Return the (x, y) coordinate for the center point of the cell that contains the specified text.  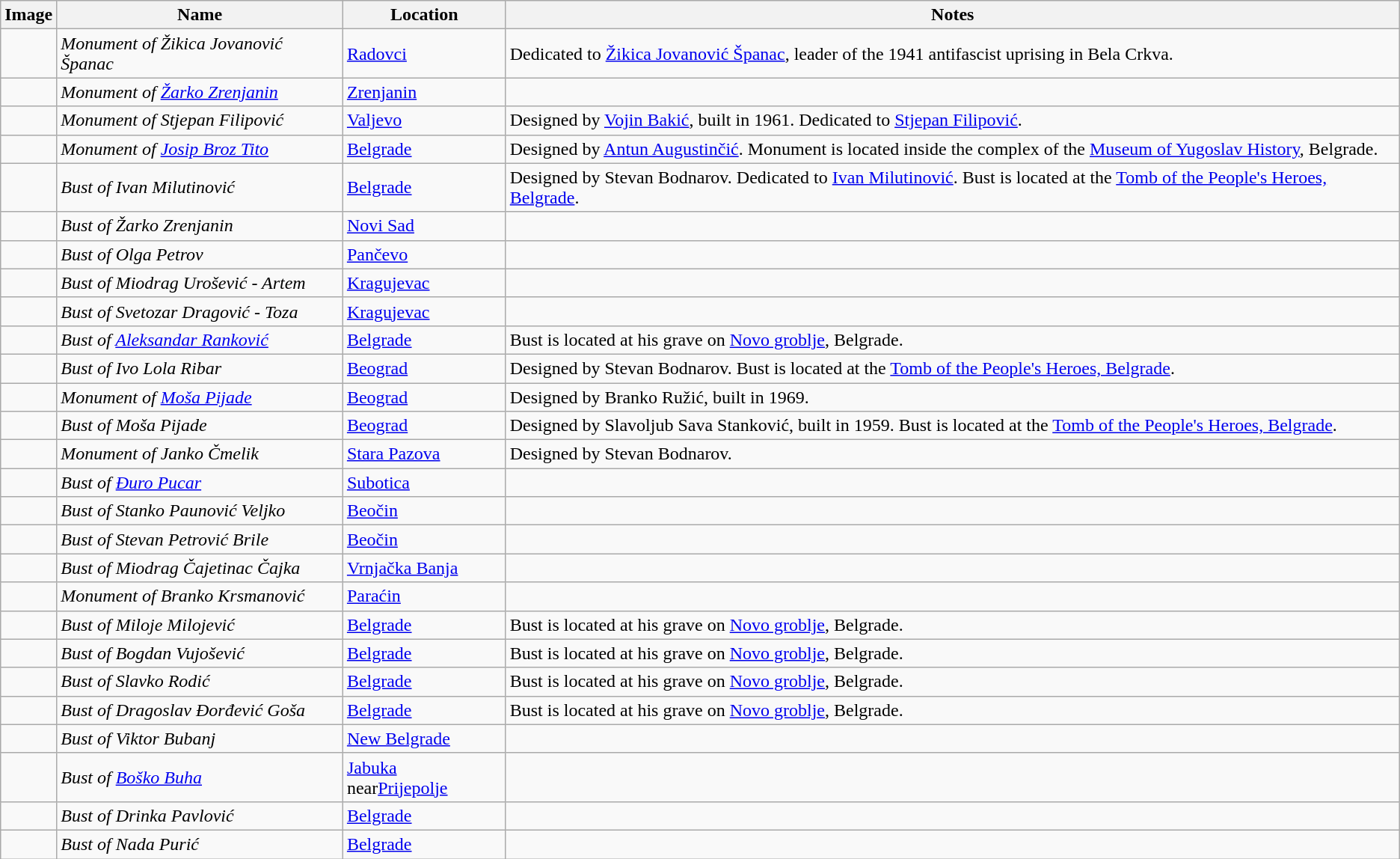
Vrnjačka Banja (424, 568)
Designed by Antun Augustinčić. Monument is located inside the complex of the Museum of Yugoslav History, Belgrade. (953, 149)
Designed by Stevan Bodnarov. (953, 454)
Bust of Bogdan Vujošević (200, 653)
Valjevo (424, 120)
Bust of Dragoslav Đorđević Goša (200, 710)
Monument of Josip Broz Tito (200, 149)
Bust of Viktor Bubanj (200, 739)
Subotica (424, 483)
Zrenjanin (424, 92)
Bust of Miloje Milojević (200, 625)
New Belgrade (424, 739)
Designed by Vojin Bakić, built in 1961. Dedicated to Stjepan Filipović. (953, 120)
Designed by Slavoljub Sava Stanković, built in 1959. Bust is located at the Tomb of the People's Heroes, Belgrade. (953, 426)
Monument of Moša Pijade (200, 397)
Bust of Ivan Milutinović (200, 187)
Stara Pazova (424, 454)
Bust of Olga Petrov (200, 254)
Location (424, 15)
Designed by Stevan Bodnarov. Dedicated to Ivan Milutinović. Bust is located at the Tomb of the People's Heroes, Belgrade. (953, 187)
Monument of Branko Krsmanović (200, 596)
Bust of Stanko Paunović Veljko (200, 511)
Notes (953, 15)
Designed by Branko Ružić, built in 1969. (953, 397)
Bust of Slavko Rodić (200, 682)
Monument of Stjepan Filipović (200, 120)
Bust of Drinka Pavlović (200, 816)
Image (28, 15)
Bust of Moša Pijade (200, 426)
Monument of Žarko Zrenjanin (200, 92)
Bust of Svetozar Dragović - Toza (200, 311)
Bust of Stevan Petrović Brile (200, 539)
Designed by Stevan Bodnarov. Bust is located at the Tomb of the People's Heroes, Belgrade. (953, 368)
Dedicated to Žikica Jovanović Španac, leader of the 1941 antifascist uprising in Bela Crkva. (953, 54)
Bust of Boško Buha (200, 777)
Monument of Janko Čmelik (200, 454)
Bust of Aleksandar Ranković (200, 340)
Monument of Žikica Jovanović Španac (200, 54)
Paraćin (424, 596)
Bust of Ivo Lola Ribar (200, 368)
Name (200, 15)
Bust of Miodrag Čajetinac Čajka (200, 568)
Pančevo (424, 254)
Bust of Miodrag Urošević - Artem (200, 283)
Bust of Žarko Zrenjanin (200, 226)
Bust of Nada Purić (200, 844)
Novi Sad (424, 226)
Jabuka nearPrijepolje (424, 777)
Radovci (424, 54)
Bust of Đuro Pucar (200, 483)
